Locate the cell with the specified text and output its (X, Y) center coordinate. 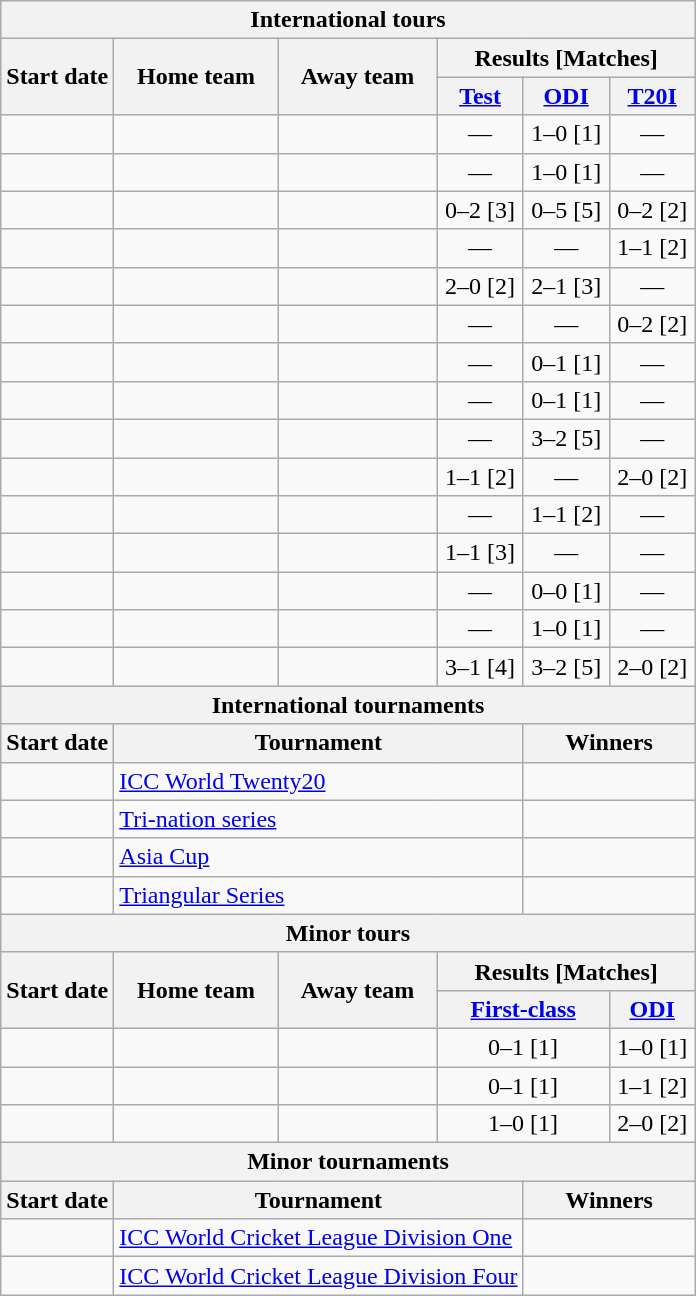
Minor tournaments (348, 1162)
0–2 [3] (480, 210)
ICC World Cricket League Division Four (318, 1276)
Asia Cup (318, 857)
3–1 [4] (480, 667)
1–1 [3] (480, 553)
Tri-nation series (318, 819)
2–1 [3] (566, 286)
ICC World Twenty20 (318, 781)
Test (480, 96)
International tournaments (348, 705)
0–5 [5] (566, 210)
T20I (652, 96)
International tours (348, 20)
0–0 [1] (566, 591)
Triangular Series (318, 895)
Minor tours (348, 933)
ICC World Cricket League Division One (318, 1238)
First-class (523, 1009)
